Capture the cell that displays the provided text and extract its (X, Y) central coordinate. 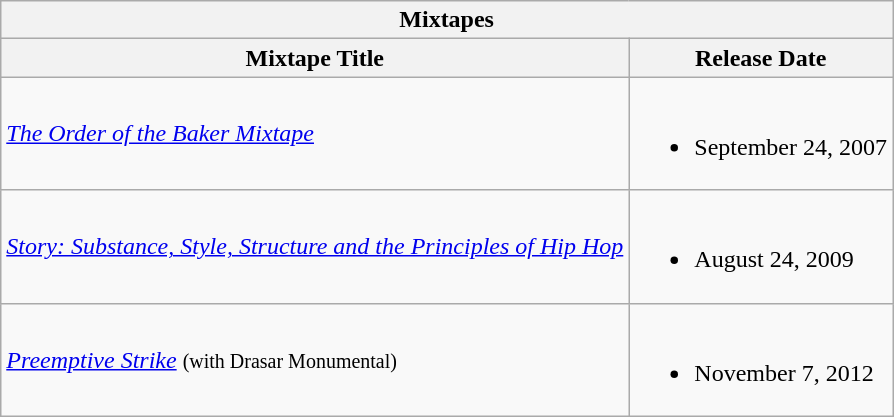
November 7, 2012 (761, 360)
Story: Substance, Style, Structure and the Principles of Hip Hop (315, 246)
Preemptive Strike (with Drasar Monumental) (315, 360)
September 24, 2007 (761, 134)
Mixtape Title (315, 58)
The Order of the Baker Mixtape (315, 134)
Mixtapes (447, 20)
Release Date (761, 58)
August 24, 2009 (761, 246)
